Output the [x, y] coordinate of the center of the cell containing the given text.  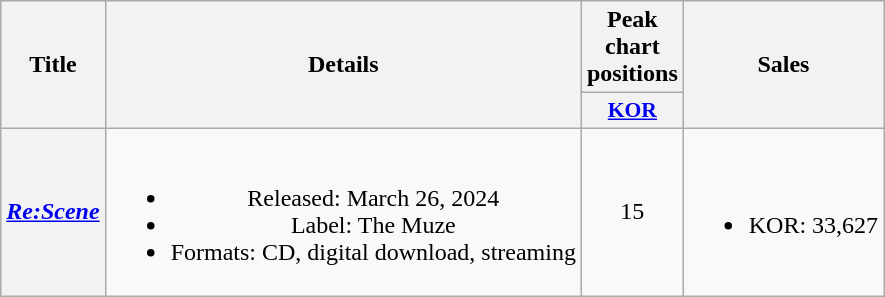
KOR: 33,627 [783, 212]
KOR [632, 111]
15 [632, 212]
Sales [783, 65]
Re:Scene [53, 212]
Peak chart positions [632, 47]
Title [53, 65]
Details [343, 65]
Released: March 26, 2024Label: The MuzeFormats: CD, digital download, streaming [343, 212]
